Search for the cell housing the specified text and yield its [x, y] center coordinate. 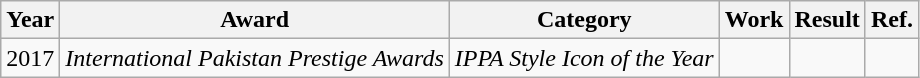
International Pakistan Prestige Awards [255, 58]
Year [30, 20]
Ref. [892, 20]
Category [584, 20]
Work [754, 20]
Award [255, 20]
2017 [30, 58]
Result [827, 20]
IPPA Style Icon of the Year [584, 58]
